Detect which cell encompasses the target text, then output its (x, y) center coordinate. 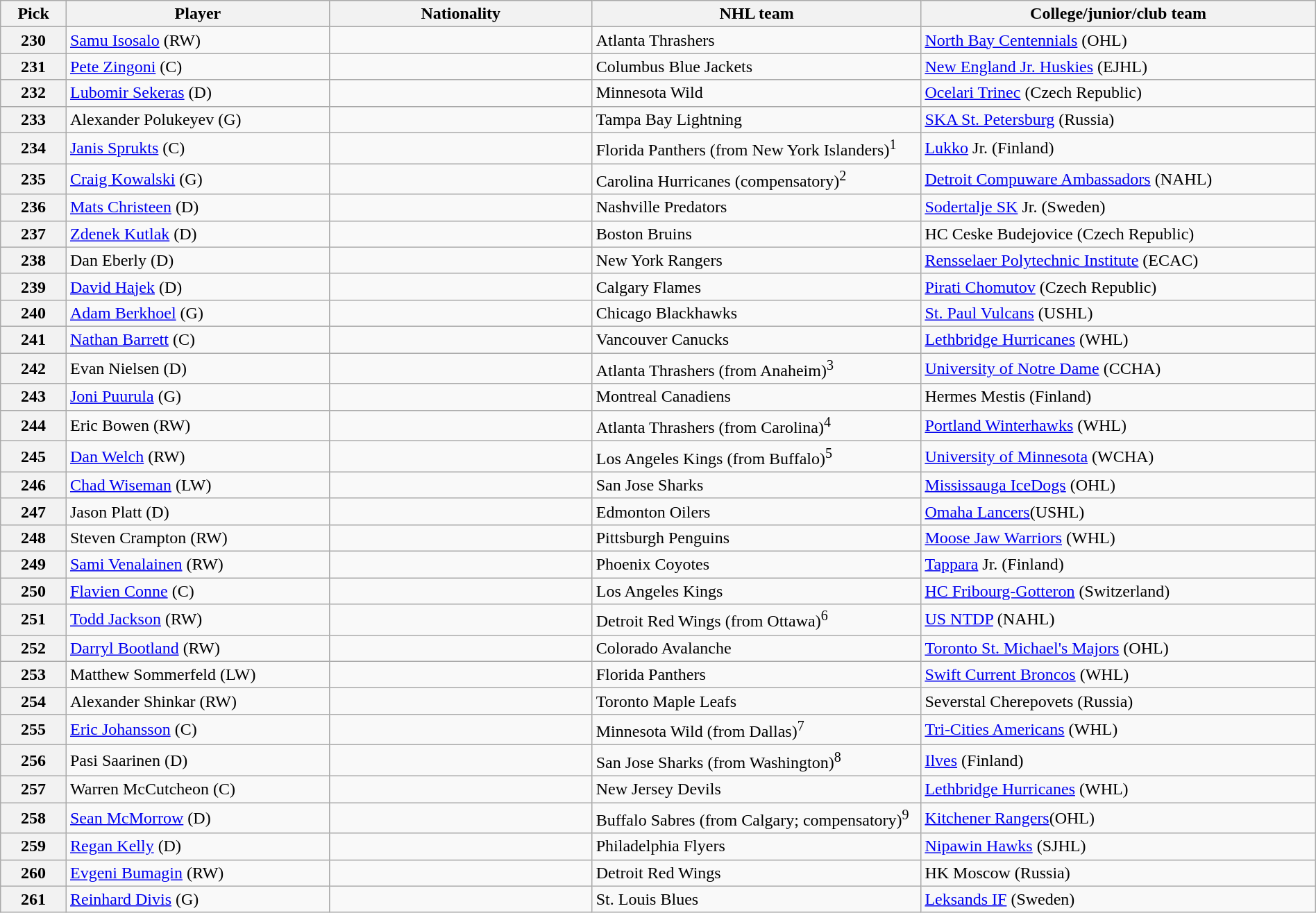
Evan Nielsen (D) (197, 369)
246 (33, 485)
Sami Venalainen (RW) (197, 564)
Toronto St. Michael's Majors (OHL) (1118, 648)
254 (33, 701)
Flavien Conne (C) (197, 591)
Mats Christeen (D) (197, 207)
245 (33, 456)
Lubomir Sekeras (D) (197, 93)
San Jose Sharks (757, 485)
Atlanta Thrashers (from Anaheim)3 (757, 369)
Zdenek Kutlak (D) (197, 234)
Carolina Hurricanes (compensatory)2 (757, 179)
Adam Berkhoel (G) (197, 313)
232 (33, 93)
251 (33, 620)
Lukko Jr. (Finland) (1118, 148)
Boston Bruins (757, 234)
HK Moscow (Russia) (1118, 873)
Vancouver Canucks (757, 339)
St. Paul Vulcans (USHL) (1118, 313)
Colorado Avalanche (757, 648)
Minnesota Wild (757, 93)
242 (33, 369)
Jason Platt (D) (197, 511)
Eric Bowen (RW) (197, 426)
Ilves (Finland) (1118, 760)
Joni Puurula (G) (197, 397)
David Hajek (D) (197, 287)
Toronto Maple Leafs (757, 701)
Alexander Shinkar (RW) (197, 701)
256 (33, 760)
255 (33, 730)
Severstal Cherepovets (Russia) (1118, 701)
Alexander Polukeyev (G) (197, 119)
Pete Zingoni (C) (197, 67)
HC Ceske Budejovice (Czech Republic) (1118, 234)
Nipawin Hawks (SJHL) (1118, 846)
252 (33, 648)
Tappara Jr. (Finland) (1118, 564)
Todd Jackson (RW) (197, 620)
Darryl Bootland (RW) (197, 648)
Phoenix Coyotes (757, 564)
Swift Current Broncos (WHL) (1118, 674)
Pirati Chomutov (Czech Republic) (1118, 287)
235 (33, 179)
237 (33, 234)
North Bay Centennials (OHL) (1118, 40)
University of Notre Dame (CCHA) (1118, 369)
New England Jr. Huskies (EJHL) (1118, 67)
236 (33, 207)
250 (33, 591)
Player (197, 14)
Pick (33, 14)
Chad Wiseman (LW) (197, 485)
259 (33, 846)
Mississauga IceDogs (OHL) (1118, 485)
244 (33, 426)
Leksands IF (Sweden) (1118, 899)
238 (33, 260)
Los Angeles Kings (757, 591)
Pittsburgh Penguins (757, 538)
240 (33, 313)
Sean McMorrow (D) (197, 817)
Calgary Flames (757, 287)
Montreal Canadiens (757, 397)
247 (33, 511)
Craig Kowalski (G) (197, 179)
Minnesota Wild (from Dallas)7 (757, 730)
233 (33, 119)
Janis Sprukts (C) (197, 148)
Ocelari Trinec (Czech Republic) (1118, 93)
Philadelphia Flyers (757, 846)
SKA St. Petersburg (Russia) (1118, 119)
Detroit Compuware Ambassadors (NAHL) (1118, 179)
St. Louis Blues (757, 899)
Detroit Red Wings (from Ottawa)6 (757, 620)
Sodertalje SK Jr. (Sweden) (1118, 207)
Matthew Sommerfeld (LW) (197, 674)
Atlanta Thrashers (757, 40)
Atlanta Thrashers (from Carolina)4 (757, 426)
Dan Welch (RW) (197, 456)
Kitchener Rangers(OHL) (1118, 817)
Steven Crampton (RW) (197, 538)
Hermes Mestis (Finland) (1118, 397)
231 (33, 67)
Evgeni Bumagin (RW) (197, 873)
Florida Panthers (from New York Islanders)1 (757, 148)
260 (33, 873)
241 (33, 339)
Samu Isosalo (RW) (197, 40)
Portland Winterhawks (WHL) (1118, 426)
Reinhard Divis (G) (197, 899)
Warren McCutcheon (C) (197, 789)
Edmonton Oilers (757, 511)
San Jose Sharks (from Washington)8 (757, 760)
Pasi Saarinen (D) (197, 760)
Regan Kelly (D) (197, 846)
Nashville Predators (757, 207)
HC Fribourg-Gotteron (Switzerland) (1118, 591)
230 (33, 40)
249 (33, 564)
253 (33, 674)
Moose Jaw Warriors (WHL) (1118, 538)
University of Minnesota (WCHA) (1118, 456)
Detroit Red Wings (757, 873)
Chicago Blackhawks (757, 313)
Tampa Bay Lightning (757, 119)
Nathan Barrett (C) (197, 339)
College/junior/club team (1118, 14)
Florida Panthers (757, 674)
257 (33, 789)
Dan Eberly (D) (197, 260)
243 (33, 397)
Eric Johansson (C) (197, 730)
261 (33, 899)
Omaha Lancers(USHL) (1118, 511)
Los Angeles Kings (from Buffalo)5 (757, 456)
New York Rangers (757, 260)
NHL team (757, 14)
Nationality (461, 14)
248 (33, 538)
Columbus Blue Jackets (757, 67)
Tri-Cities Americans (WHL) (1118, 730)
US NTDP (NAHL) (1118, 620)
New Jersey Devils (757, 789)
234 (33, 148)
239 (33, 287)
Rensselaer Polytechnic Institute (ECAC) (1118, 260)
Buffalo Sabres (from Calgary; compensatory)9 (757, 817)
258 (33, 817)
